For the text-containing cell, return its midpoint in (x, y) coordinate format. 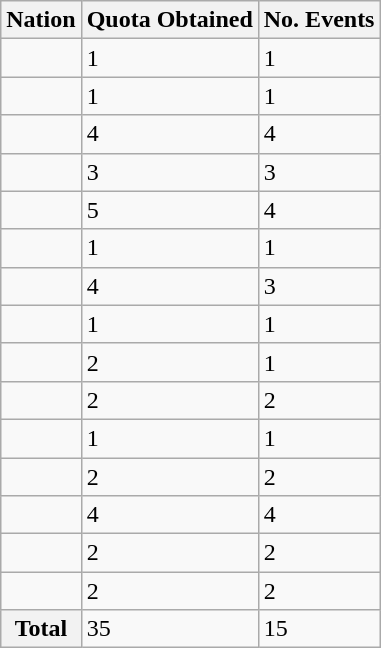
35 (170, 629)
Total (41, 629)
15 (319, 629)
5 (170, 210)
Nation (41, 20)
Quota Obtained (170, 20)
No. Events (319, 20)
